From the cell containing the given text, extract its center point as (x, y) coordinate. 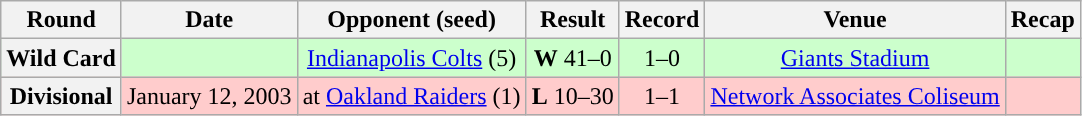
Giants Stadium (855, 58)
Divisional (62, 96)
January 12, 2003 (209, 96)
Venue (855, 20)
at Oakland Raiders (1) (412, 96)
Round (62, 20)
Wild Card (62, 58)
1–0 (662, 58)
Indianapolis Colts (5) (412, 58)
Recap (1042, 20)
Record (662, 20)
Result (572, 20)
Network Associates Coliseum (855, 96)
L 10–30 (572, 96)
Date (209, 20)
W 41–0 (572, 58)
Opponent (seed) (412, 20)
1–1 (662, 96)
